Output the (X, Y) coordinate of the center of the cell containing the given text.  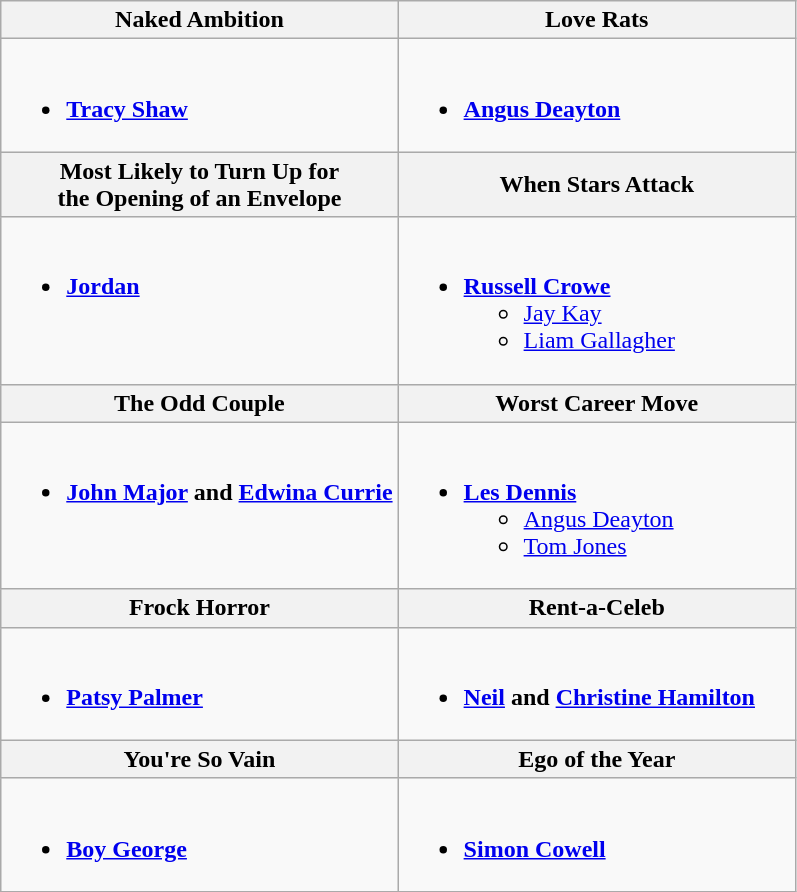
Naked Ambition (200, 20)
John Major and Edwina Currie (200, 506)
Worst Career Move (596, 403)
Most Likely to Turn Up forthe Opening of an Envelope (200, 184)
Frock Horror (200, 608)
Russell CroweJay KayLiam Gallagher (596, 300)
Patsy Palmer (200, 684)
Ego of the Year (596, 759)
Angus Deayton (596, 96)
You're So Vain (200, 759)
Simon Cowell (596, 834)
The Odd Couple (200, 403)
When Stars Attack (596, 184)
Jordan (200, 300)
Boy George (200, 834)
Rent-a-Celeb (596, 608)
Tracy Shaw (200, 96)
Neil and Christine Hamilton (596, 684)
Les DennisAngus DeaytonTom Jones (596, 506)
Love Rats (596, 20)
